Detect which cell encompasses the target text, then output its [x, y] center coordinate. 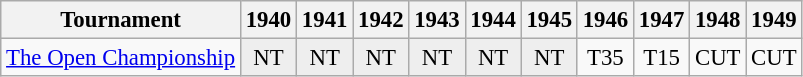
1947 [661, 20]
1944 [493, 20]
T35 [605, 58]
1945 [549, 20]
1941 [325, 20]
Tournament [121, 20]
1949 [774, 20]
1948 [718, 20]
1940 [268, 20]
1946 [605, 20]
1942 [381, 20]
The Open Championship [121, 58]
T15 [661, 58]
1943 [437, 20]
